Search for the cell housing the specified text and yield its [x, y] center coordinate. 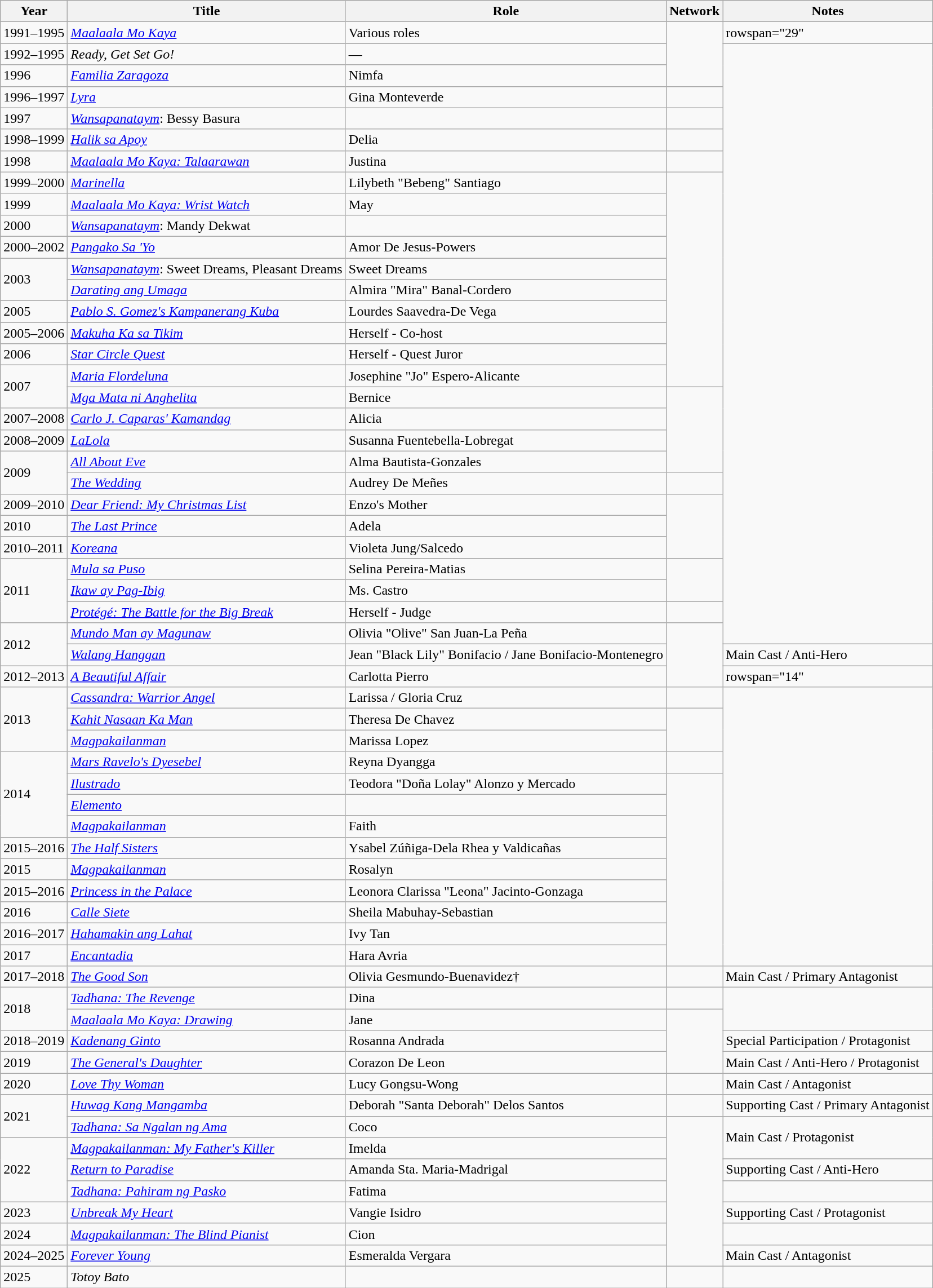
Dina [506, 998]
Role [506, 11]
Supporting Cast / Primary Antagonist [828, 1105]
Ikaw ay Pag-Ibig [206, 590]
Main Cast / Anti-Hero [828, 655]
2011 [34, 590]
Star Circle Quest [206, 355]
Tadhana: Pahiram ng Pasko [206, 1191]
Josephine "Jo" Espero-Alicante [506, 376]
The Half Sisters [206, 848]
Wansapanataym: Sweet Dreams, Pleasant Dreams [206, 269]
2005 [34, 312]
2008–2009 [34, 440]
Year [34, 11]
Tadhana: The Revenge [206, 998]
May [506, 204]
The Wedding [206, 483]
2003 [34, 280]
Alma Bautista-Gonzales [506, 462]
Jean "Black Lily" Bonifacio / Jane Bonifacio-Montenegro [506, 655]
Kadenang Ginto [206, 1041]
2007–2008 [34, 419]
Vangie Isidro [506, 1212]
2012 [34, 644]
1998–1999 [34, 140]
Walang Hanggan [206, 655]
Olivia "Olive" San Juan-La Peña [506, 634]
Violeta Jung/Salcedo [506, 547]
Love Thy Woman [206, 1084]
Return to Paradise [206, 1170]
Dear Friend: My Christmas List [206, 504]
Amanda Sta. Maria-Madrigal [506, 1170]
Mundo Man ay Magunaw [206, 634]
Sweet Dreams [506, 269]
2024 [34, 1234]
2020 [34, 1084]
2005–2006 [34, 333]
Maalaala Mo Kaya [206, 33]
Ivy Tan [506, 933]
Kahit Nasaan Ka Man [206, 719]
Fatima [506, 1191]
1997 [34, 118]
Maalaala Mo Kaya: Wrist Watch [206, 204]
Theresa De Chavez [506, 719]
Mula sa Puso [206, 569]
1996 [34, 76]
Teodora "Doña Lolay" Alonzo y Mercado [506, 784]
Lyra [206, 97]
Herself - Judge [506, 612]
2021 [34, 1116]
1992–1995 [34, 54]
2022 [34, 1170]
2012–2013 [34, 676]
Coco [506, 1127]
Special Participation / Protagonist [828, 1041]
— [506, 54]
Almira "Mira" Banal-Cordero [506, 290]
Forever Young [206, 1255]
Amor De Jesus-Powers [506, 247]
Rosanna Andrada [506, 1041]
Main Cast / Protagonist [828, 1137]
Faith [506, 826]
2010–2011 [34, 547]
All About Eve [206, 462]
rowspan="29" [828, 33]
Jane [506, 1020]
Carlotta Pierro [506, 676]
LaLola [206, 440]
Adela [506, 526]
Tadhana: Sa Ngalan ng Ama [206, 1127]
Bernice [506, 397]
Makuha Ka sa Tikim [206, 333]
2019 [34, 1063]
2018 [34, 1009]
1998 [34, 161]
Ilustrado [206, 784]
The Good Son [206, 977]
1999 [34, 204]
Audrey De Meñes [506, 483]
Selina Pereira-Matias [506, 569]
Mars Ravelo's Dyesebel [206, 762]
2009 [34, 472]
Familia Zaragoza [206, 76]
Title [206, 11]
Calle Siete [206, 912]
1999–2000 [34, 183]
2017 [34, 955]
Rosalyn [506, 869]
Ms. Castro [506, 590]
Magpakailanman: The Blind Pianist [206, 1234]
2017–2018 [34, 977]
Maalaala Mo Kaya: Drawing [206, 1020]
2018–2019 [34, 1041]
Lourdes Saavedra-De Vega [506, 312]
2016–2017 [34, 933]
2025 [34, 1277]
Maalaala Mo Kaya: Talaarawan [206, 161]
Wansapanataym: Mandy Dekwat [206, 225]
Sheila Mabuhay-Sebastian [506, 912]
Halik sa Apoy [206, 140]
The Last Prince [206, 526]
Elemento [206, 805]
Nimfa [506, 76]
Supporting Cast / Protagonist [828, 1212]
Marissa Lopez [506, 741]
Delia [506, 140]
Cion [506, 1234]
Corazon De Leon [506, 1063]
Huwag Kang Mangamba [206, 1105]
Pablo S. Gomez's Kampanerang Kuba [206, 312]
Carlo J. Caparas' Kamandag [206, 419]
Wansapanataym: Bessy Basura [206, 118]
Mga Mata ni Anghelita [206, 397]
Imelda [506, 1148]
2016 [34, 912]
Herself - Quest Juror [506, 355]
A Beautiful Affair [206, 676]
Alicia [506, 419]
Gina Monteverde [506, 97]
Leonora Clarissa "Leona" Jacinto-Gonzaga [506, 891]
2010 [34, 526]
2000 [34, 225]
2015 [34, 869]
Network [694, 11]
2024–2025 [34, 1255]
Main Cast / Anti-Hero / Protagonist [828, 1063]
1996–1997 [34, 97]
2000–2002 [34, 247]
Main Cast / Primary Antagonist [828, 977]
Various roles [506, 33]
2009–2010 [34, 504]
Ysabel Zúñiga-Dela Rhea y Valdicañas [506, 848]
Ready, Get Set Go! [206, 54]
2014 [34, 794]
Notes [828, 11]
2006 [34, 355]
Hara Avria [506, 955]
2013 [34, 719]
Olivia Gesmundo-Buenavidez† [506, 977]
rowspan="14" [828, 676]
Magpakailanman: My Father's Killer [206, 1148]
Princess in the Palace [206, 891]
Hahamakin ang Lahat [206, 933]
1991–1995 [34, 33]
Encantadia [206, 955]
Darating ang Umaga [206, 290]
Deborah "Santa Deborah" Delos Santos [506, 1105]
Justina [506, 161]
Susanna Fuentebella-Lobregat [506, 440]
2023 [34, 1212]
Larissa / Gloria Cruz [506, 698]
The General's Daughter [206, 1063]
Lucy Gongsu-Wong [506, 1084]
Cassandra: Warrior Angel [206, 698]
Supporting Cast / Anti-Hero [828, 1170]
Unbreak My Heart [206, 1212]
Reyna Dyangga [506, 762]
Totoy Bato [206, 1277]
Maria Flordeluna [206, 376]
Protégé: The Battle for the Big Break [206, 612]
Pangako Sa 'Yo [206, 247]
Esmeralda Vergara [506, 1255]
Koreana [206, 547]
Lilybeth "Bebeng" Santiago [506, 183]
Herself - Co-host [506, 333]
2007 [34, 387]
Marinella [206, 183]
Enzo's Mother [506, 504]
